Scan for the cell matching the given text and deliver its [x, y] coordinate at center. 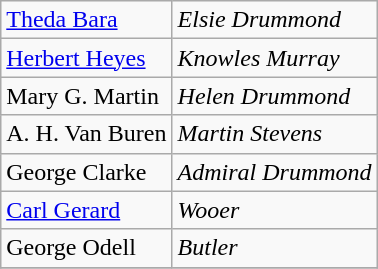
Theda Bara [86, 20]
George Clarke [86, 172]
Helen Drummond [274, 96]
Knowles Murray [274, 58]
Martin Stevens [274, 134]
Elsie Drummond [274, 20]
George Odell [86, 248]
Mary G. Martin [86, 96]
Herbert Heyes [86, 58]
Wooer [274, 210]
A. H. Van Buren [86, 134]
Carl Gerard [86, 210]
Butler [274, 248]
Admiral Drummond [274, 172]
